Return [X, Y] of the center of cell containing provided text 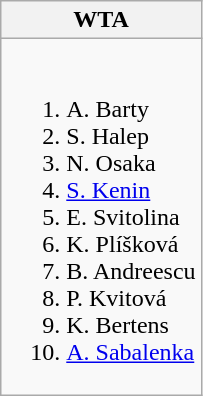
A. Barty S. Halep N. Osaka S. Kenin E. Svitolina K. Plíšková B. Andreescu P. Kvitová K. Bertens A. Sabalenka [101, 217]
WTA [101, 20]
